Output the [X, Y] coordinate of the center of the cell containing the given text.  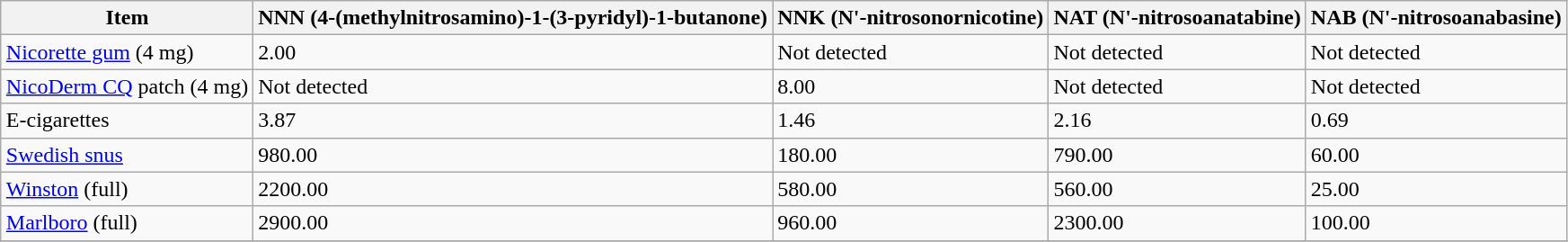
180.00 [911, 155]
790.00 [1177, 155]
0.69 [1436, 121]
25.00 [1436, 189]
560.00 [1177, 189]
580.00 [911, 189]
Marlboro (full) [127, 223]
Item [127, 18]
Nicorette gum (4 mg) [127, 52]
960.00 [911, 223]
NNN (4-(methylnitrosamino)-1-(3-pyridyl)-1-butanone) [513, 18]
1.46 [911, 121]
100.00 [1436, 223]
2.16 [1177, 121]
2200.00 [513, 189]
Swedish snus [127, 155]
NicoDerm CQ patch (4 mg) [127, 86]
NAB (N'-nitrosoanabasine) [1436, 18]
E-cigarettes [127, 121]
60.00 [1436, 155]
2300.00 [1177, 223]
980.00 [513, 155]
NNK (N'-nitrosonornicotine) [911, 18]
Winston (full) [127, 189]
2900.00 [513, 223]
3.87 [513, 121]
2.00 [513, 52]
8.00 [911, 86]
NAT (N'-nitrosoanatabine) [1177, 18]
